Scan for the cell matching the given text and deliver its (X, Y) coordinate at center. 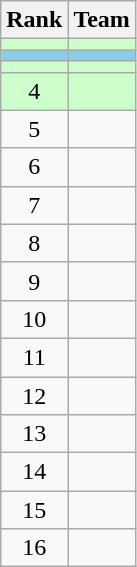
13 (34, 434)
10 (34, 319)
8 (34, 243)
12 (34, 395)
7 (34, 205)
Rank (34, 20)
11 (34, 357)
4 (34, 91)
16 (34, 548)
15 (34, 510)
6 (34, 167)
Team (102, 20)
5 (34, 129)
14 (34, 472)
9 (34, 281)
